Extract the (x, y) coordinate from the center of the cell holding the provided text.  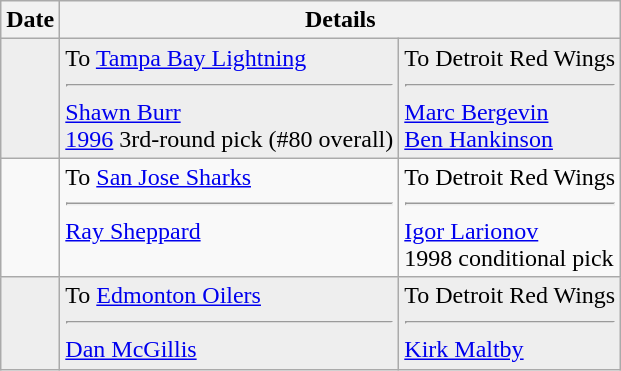
Date (30, 20)
To Detroit Red WingsIgor Larionov1998 conditional pick (510, 218)
To Detroit Red WingsKirk Maltby (510, 323)
To Detroit Red WingsMarc BergevinBen Hankinson (510, 98)
To Edmonton OilersDan McGillis (230, 323)
Details (340, 20)
To San Jose SharksRay Sheppard (230, 218)
To Tampa Bay LightningShawn Burr 1996 3rd-round pick (#80 overall) (230, 98)
